Scan for the cell matching the given text and deliver its (x, y) coordinate at center. 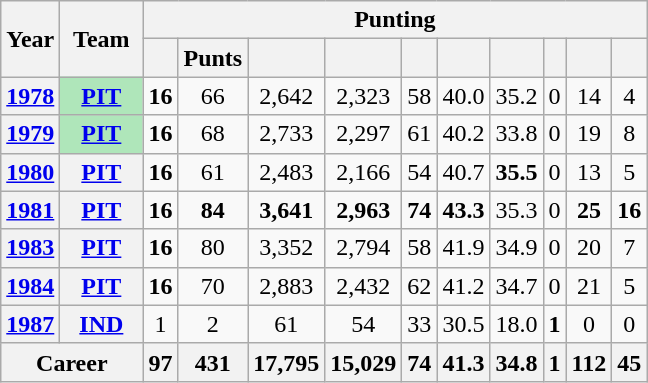
112 (589, 362)
7 (630, 248)
68 (213, 134)
Year (30, 39)
19 (589, 134)
431 (213, 362)
43.3 (464, 210)
70 (213, 286)
Punts (213, 58)
1983 (30, 248)
41.9 (464, 248)
2,166 (364, 172)
84 (213, 210)
1987 (30, 324)
30.5 (464, 324)
1978 (30, 96)
97 (160, 362)
2,432 (364, 286)
80 (213, 248)
45 (630, 362)
35.5 (516, 172)
2,323 (364, 96)
33 (420, 324)
15,029 (364, 362)
2,642 (286, 96)
8 (630, 134)
13 (589, 172)
34.9 (516, 248)
21 (589, 286)
14 (589, 96)
2,963 (364, 210)
40.0 (464, 96)
1984 (30, 286)
Career (72, 362)
1980 (30, 172)
2,483 (286, 172)
2,883 (286, 286)
41.2 (464, 286)
20 (589, 248)
66 (213, 96)
3,641 (286, 210)
33.8 (516, 134)
1979 (30, 134)
2,733 (286, 134)
2,297 (364, 134)
4 (630, 96)
62 (420, 286)
25 (589, 210)
Punting (395, 20)
1981 (30, 210)
2,794 (364, 248)
40.2 (464, 134)
18.0 (516, 324)
Team (102, 39)
34.7 (516, 286)
40.7 (464, 172)
34.8 (516, 362)
3,352 (286, 248)
41.3 (464, 362)
IND (102, 324)
17,795 (286, 362)
35.2 (516, 96)
2 (213, 324)
35.3 (516, 210)
